Extract the [x, y] coordinate from the center of the cell holding the provided text.  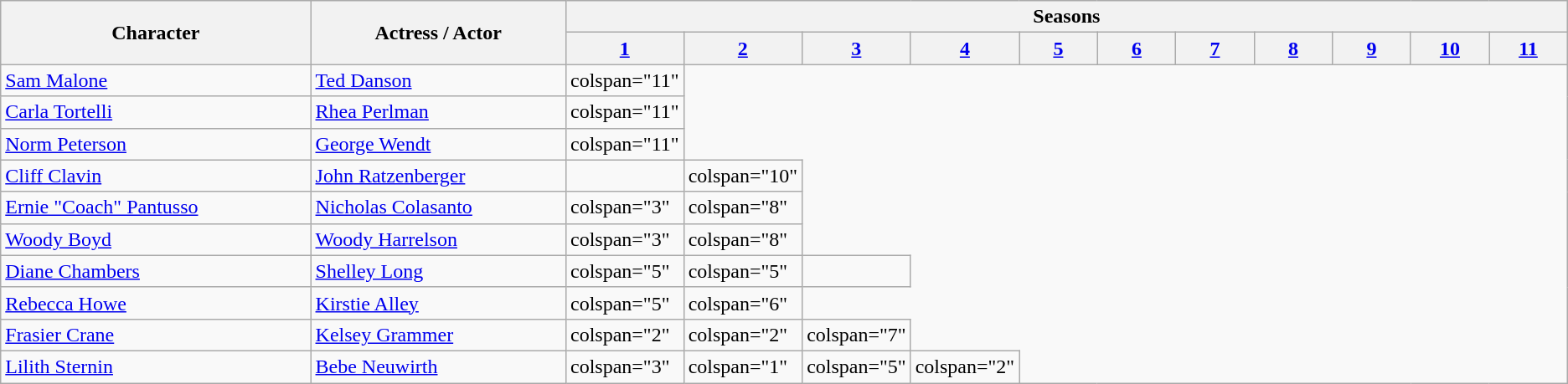
Character [156, 33]
Actress / Actor [438, 33]
9 [1372, 49]
6 [1137, 49]
5 [1059, 49]
Diane Chambers [156, 271]
Frasier Crane [156, 335]
11 [1529, 49]
3 [857, 49]
Kelsey Grammer [438, 335]
Ted Danson [438, 80]
Bebe Neuwirth [438, 366]
colspan="7" [857, 335]
colspan="1" [743, 366]
1 [625, 49]
Shelley Long [438, 271]
Seasons [1066, 17]
4 [965, 49]
Rebecca Howe [156, 303]
colspan="10" [743, 176]
Lilith Sternin [156, 366]
Woody Harrelson [438, 239]
10 [1450, 49]
2 [743, 49]
Rhea Perlman [438, 112]
Ernie "Coach" Pantusso [156, 207]
John Ratzenberger [438, 176]
Cliff Clavin [156, 176]
Carla Tortelli [156, 112]
colspan="6" [743, 303]
7 [1215, 49]
George Wendt [438, 144]
Kirstie Alley [438, 303]
Woody Boyd [156, 239]
Sam Malone [156, 80]
Nicholas Colasanto [438, 207]
8 [1293, 49]
Norm Peterson [156, 144]
